Determine the [X, Y] coordinate at the center of the cell enclosing the given text.  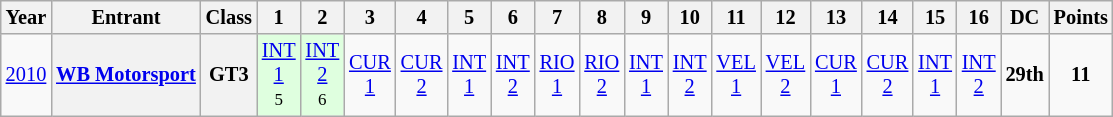
7 [558, 17]
2010 [26, 75]
14 [888, 17]
VEL2 [786, 75]
29th [1025, 75]
4 [422, 17]
DC [1025, 17]
GT3 [229, 75]
13 [836, 17]
Year [26, 17]
Class [229, 17]
16 [979, 17]
10 [690, 17]
INT26 [323, 75]
Entrant [126, 17]
VEL1 [736, 75]
1 [279, 17]
RIO1 [558, 75]
INT15 [279, 75]
RIO2 [602, 75]
WB Motorsport [126, 75]
3 [370, 17]
15 [935, 17]
12 [786, 17]
Points [1081, 17]
2 [323, 17]
5 [469, 17]
8 [602, 17]
9 [646, 17]
6 [513, 17]
